Identify which cell holds the provided text, then report its (X, Y) central coordinate. 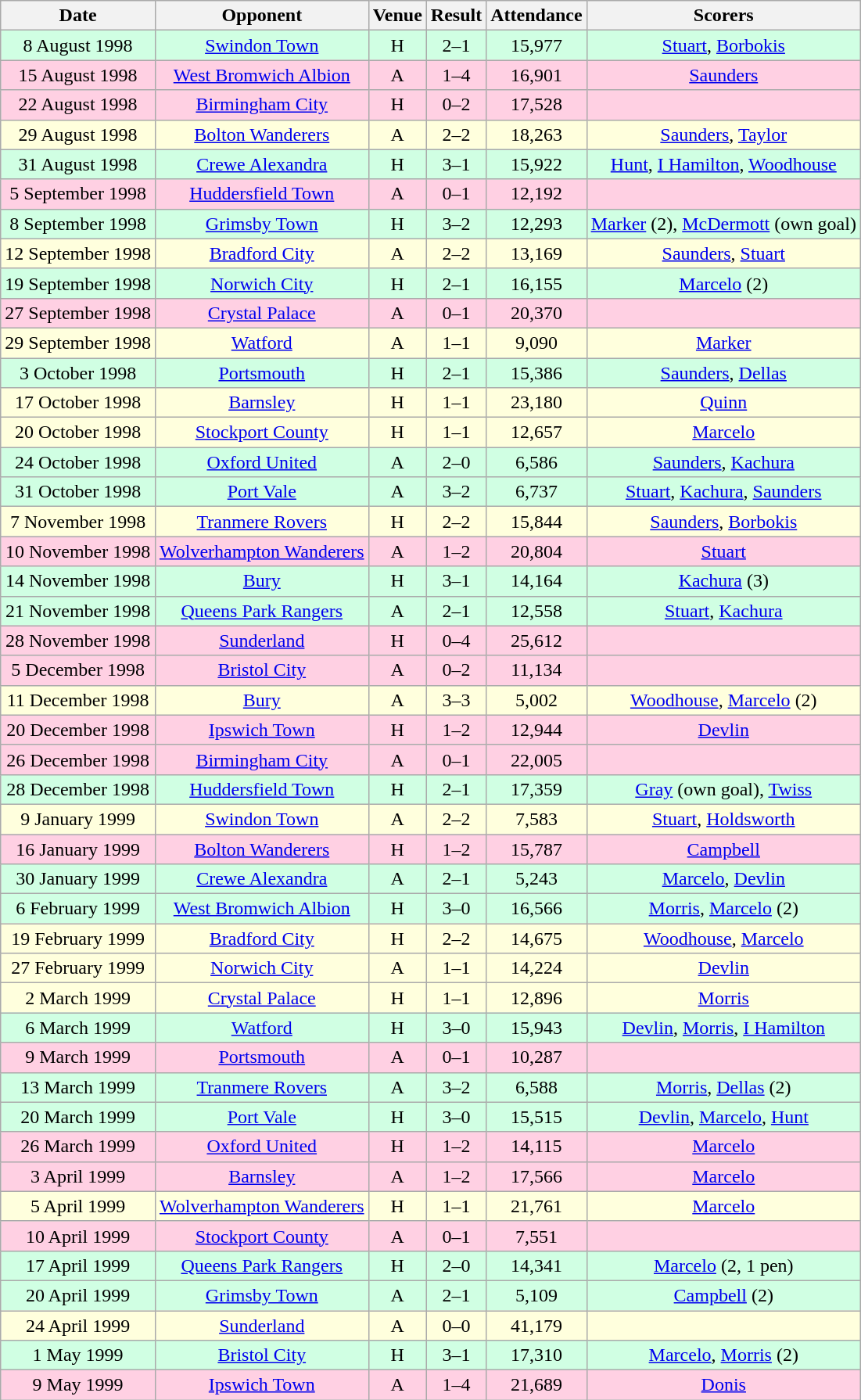
6 February 1999 (78, 909)
21,761 (536, 1206)
20 December 1998 (78, 730)
16,901 (536, 75)
18,263 (536, 135)
Saunders, Dellas (723, 373)
Woodhouse, Marcelo (723, 939)
Marker (2), McDermott (own goal) (723, 224)
24 April 1999 (78, 1326)
14,224 (536, 968)
6,737 (536, 492)
10 November 1998 (78, 551)
19 February 1999 (78, 939)
16 January 1999 (78, 849)
Woodhouse, Marcelo (2) (723, 700)
41,179 (536, 1326)
Campbell (2) (723, 1295)
15,386 (536, 373)
15 August 1998 (78, 75)
Attendance (536, 16)
12,896 (536, 998)
5,002 (536, 700)
Devlin, Marcelo, Hunt (723, 1117)
16,566 (536, 909)
Donis (723, 1385)
12,558 (536, 611)
Hunt, I Hamilton, Woodhouse (723, 164)
10 April 1999 (78, 1236)
17,566 (536, 1176)
Venue (397, 16)
7,551 (536, 1236)
14,164 (536, 581)
Campbell (723, 849)
Date (78, 16)
11,134 (536, 670)
3 October 1998 (78, 373)
15,515 (536, 1117)
Saunders (723, 75)
5 April 1999 (78, 1206)
7,583 (536, 819)
26 March 1999 (78, 1147)
31 October 1998 (78, 492)
15,844 (536, 522)
0–4 (456, 641)
5 September 1998 (78, 194)
Saunders, Taylor (723, 135)
16,155 (536, 283)
27 September 1998 (78, 313)
Morris, Dellas (2) (723, 1087)
15,943 (536, 1028)
17 April 1999 (78, 1265)
Stuart, Borbokis (723, 45)
14,341 (536, 1265)
14,675 (536, 939)
29 September 1998 (78, 343)
10,287 (536, 1057)
15,922 (536, 164)
3 April 1999 (78, 1176)
27 February 1999 (78, 968)
20,370 (536, 313)
28 December 1998 (78, 789)
28 November 1998 (78, 641)
20,804 (536, 551)
Stuart, Kachura, Saunders (723, 492)
23,180 (536, 403)
20 April 1999 (78, 1295)
Stuart, Kachura (723, 611)
Marcelo, Morris (2) (723, 1355)
5,243 (536, 879)
Stuart (723, 551)
9 May 1999 (78, 1385)
12 September 1998 (78, 253)
17,528 (536, 105)
20 March 1999 (78, 1117)
24 October 1998 (78, 462)
14,115 (536, 1147)
Saunders, Borbokis (723, 522)
8 September 1998 (78, 224)
0–0 (456, 1326)
14 November 1998 (78, 581)
1 May 1999 (78, 1355)
12,293 (536, 224)
30 January 1999 (78, 879)
Opponent (261, 16)
Marcelo (2, 1 pen) (723, 1265)
2 March 1999 (78, 998)
20 October 1998 (78, 433)
Morris, Marcelo (2) (723, 909)
Stuart, Holdsworth (723, 819)
6,588 (536, 1087)
5,109 (536, 1295)
12,192 (536, 194)
22 August 1998 (78, 105)
26 December 1998 (78, 759)
31 August 1998 (78, 164)
Marcelo (2) (723, 283)
15,787 (536, 849)
17,359 (536, 789)
9 January 1999 (78, 819)
Saunders, Kachura (723, 462)
9 March 1999 (78, 1057)
13,169 (536, 253)
12,657 (536, 433)
13 March 1999 (78, 1087)
19 September 1998 (78, 283)
17,310 (536, 1355)
11 December 1998 (78, 700)
5 December 1998 (78, 670)
Scorers (723, 16)
17 October 1998 (78, 403)
6,586 (536, 462)
8 August 1998 (78, 45)
Devlin, Morris, I Hamilton (723, 1028)
29 August 1998 (78, 135)
12,944 (536, 730)
Result (456, 16)
7 November 1998 (78, 522)
Marker (723, 343)
Gray (own goal), Twiss (723, 789)
6 March 1999 (78, 1028)
Kachura (3) (723, 581)
15,977 (536, 45)
22,005 (536, 759)
9,090 (536, 343)
Marcelo, Devlin (723, 879)
Quinn (723, 403)
21 November 1998 (78, 611)
Saunders, Stuart (723, 253)
25,612 (536, 641)
Morris (723, 998)
21,689 (536, 1385)
3–3 (456, 700)
